Identify which cell holds the provided text, then report its (x, y) central coordinate. 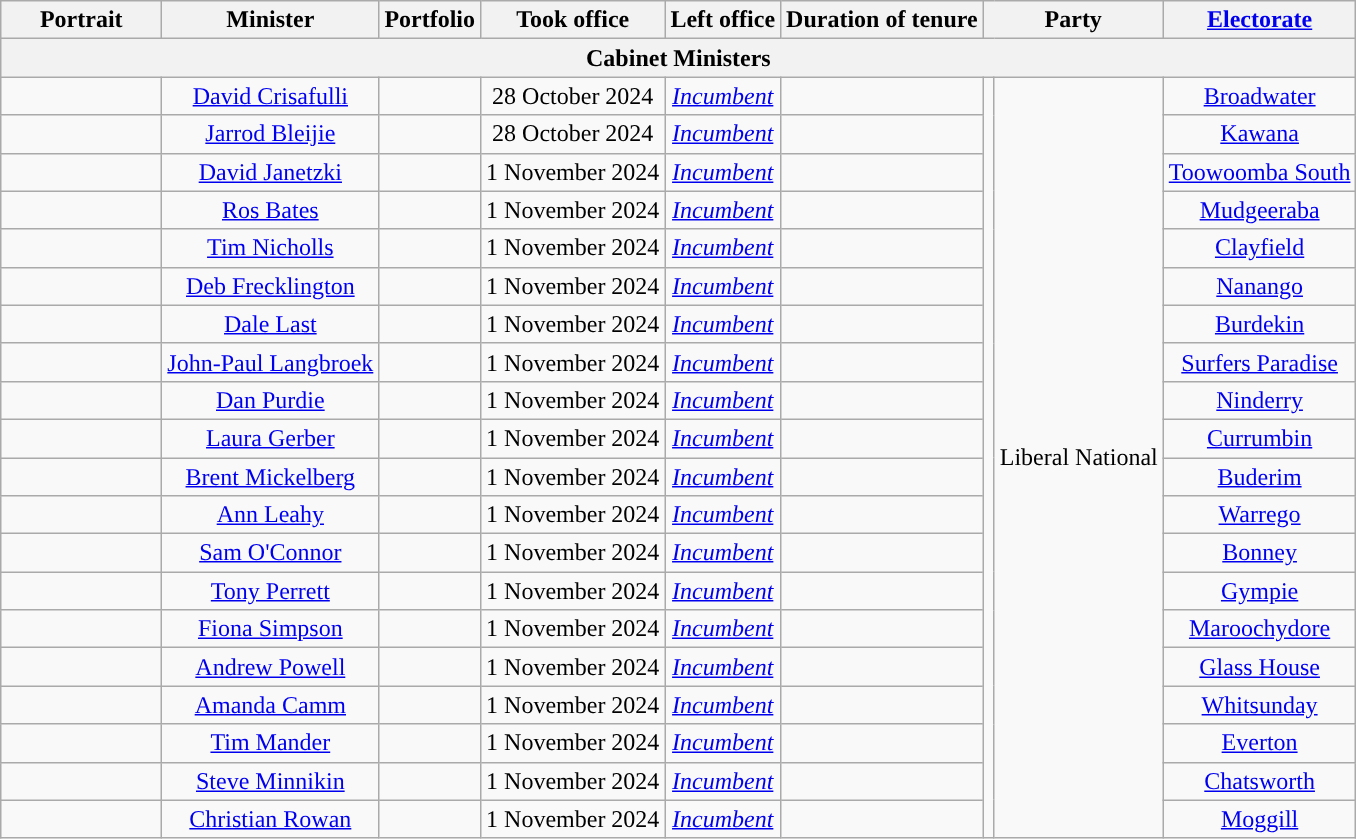
Everton (1260, 743)
Liberal National (1078, 458)
Glass House (1260, 667)
Laura Gerber (270, 438)
Tim Nicholls (270, 248)
Fiona Simpson (270, 629)
Moggill (1260, 819)
Ann Leahy (270, 515)
Chatsworth (1260, 781)
Electorate (1260, 20)
Took office (573, 20)
Clayfield (1260, 248)
Portrait (82, 20)
Toowoomba South (1260, 172)
Christian Rowan (270, 819)
Duration of tenure (882, 20)
Bonney (1260, 553)
Left office (723, 20)
Broadwater (1260, 96)
Party (1073, 20)
Surfers Paradise (1260, 362)
Ninderry (1260, 400)
Amanda Camm (270, 705)
Currumbin (1260, 438)
Tim Mander (270, 743)
Gympie (1260, 591)
Maroochydore (1260, 629)
Cabinet Ministers (678, 58)
Brent Mickelberg (270, 477)
Mudgeeraba (1260, 210)
Burdekin (1260, 324)
Buderim (1260, 477)
David Janetzki (270, 172)
David Crisafulli (270, 96)
Andrew Powell (270, 667)
Kawana (1260, 134)
Minister (270, 20)
Whitsunday (1260, 705)
Steve Minnikin (270, 781)
Dale Last (270, 324)
Warrego (1260, 515)
Deb Frecklington (270, 286)
Sam O'Connor (270, 553)
Tony Perrett (270, 591)
Ros Bates (270, 210)
Jarrod Bleijie (270, 134)
Portfolio (430, 20)
Nanango (1260, 286)
Dan Purdie (270, 400)
John-Paul Langbroek (270, 362)
